Locate the cell with the specified text and output its [X, Y] center coordinate. 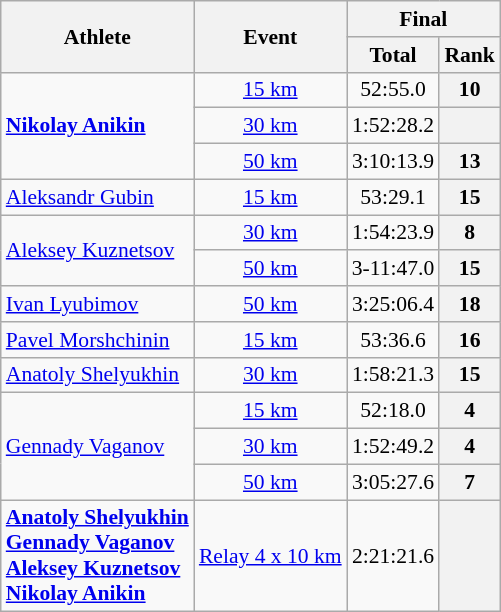
7 [470, 482]
Anatoly ShelyukhinGennady VaganovAleksey KuznetsovNikolay Anikin [98, 556]
Rank [470, 55]
Aleksandr Gubin [98, 197]
Total [394, 55]
16 [470, 340]
1:58:21.3 [394, 375]
1:54:23.9 [394, 233]
53:36.6 [394, 340]
3:25:06.4 [394, 304]
8 [470, 233]
Pavel Morshchinin [98, 340]
3-11:47.0 [394, 269]
Relay 4 x 10 km [270, 556]
Anatoly Shelyukhin [98, 375]
3:10:13.9 [394, 162]
52:18.0 [394, 411]
Nikolay Anikin [98, 126]
13 [470, 162]
10 [470, 90]
1:52:28.2 [394, 126]
53:29.1 [394, 197]
Gennady Vaganov [98, 446]
Ivan Lyubimov [98, 304]
2:21:21.6 [394, 556]
18 [470, 304]
Event [270, 36]
52:55.0 [394, 90]
Athlete [98, 36]
1:52:49.2 [394, 447]
Aleksey Kuznetsov [98, 250]
3:05:27.6 [394, 482]
Final [424, 19]
